Locate the cell with the specified text and output its [X, Y] center coordinate. 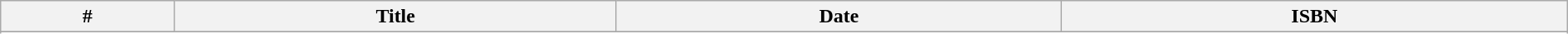
Date [839, 17]
# [88, 17]
Title [395, 17]
ISBN [1315, 17]
